Detect which cell encompasses the target text, then output its (x, y) center coordinate. 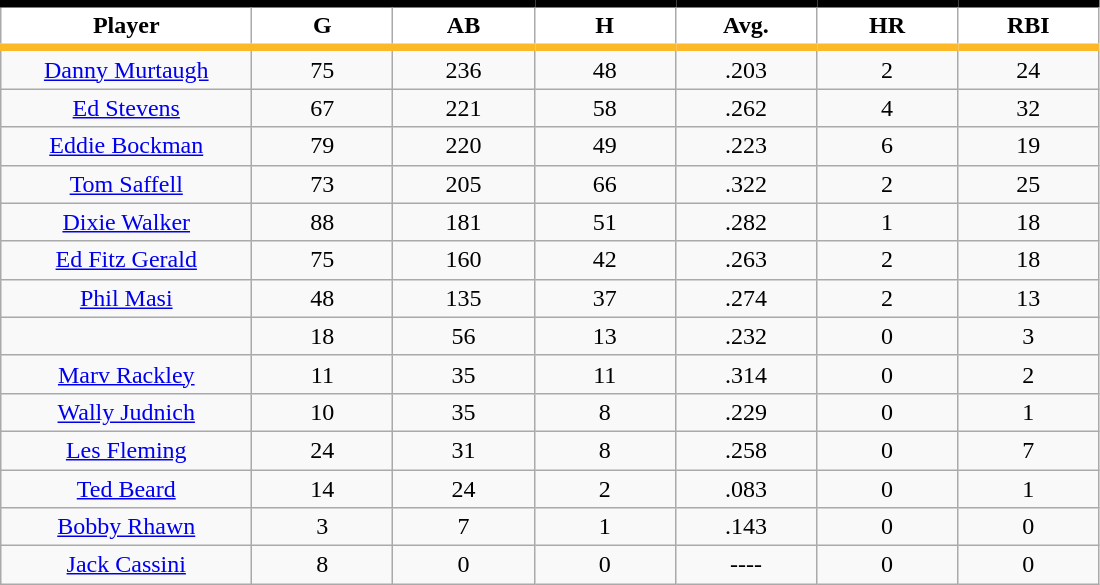
Ed Fitz Gerald (126, 260)
67 (322, 108)
Ed Stevens (126, 108)
Avg. (746, 26)
88 (322, 222)
G (322, 26)
51 (604, 222)
.229 (746, 412)
.083 (746, 489)
.274 (746, 298)
Dixie Walker (126, 222)
.203 (746, 68)
66 (604, 184)
236 (464, 68)
10 (322, 412)
160 (464, 260)
.282 (746, 222)
.232 (746, 336)
.262 (746, 108)
Wally Judnich (126, 412)
.223 (746, 146)
25 (1028, 184)
.314 (746, 374)
181 (464, 222)
31 (464, 450)
Les Fleming (126, 450)
220 (464, 146)
56 (464, 336)
HR (886, 26)
73 (322, 184)
RBI (1028, 26)
.263 (746, 260)
Marv Rackley (126, 374)
Jack Cassini (126, 565)
Bobby Rhawn (126, 527)
32 (1028, 108)
37 (604, 298)
135 (464, 298)
42 (604, 260)
14 (322, 489)
AB (464, 26)
Ted Beard (126, 489)
205 (464, 184)
19 (1028, 146)
Tom Saffell (126, 184)
Eddie Bockman (126, 146)
79 (322, 146)
221 (464, 108)
H (604, 26)
.322 (746, 184)
---- (746, 565)
Danny Murtaugh (126, 68)
Player (126, 26)
.258 (746, 450)
Phil Masi (126, 298)
58 (604, 108)
6 (886, 146)
.143 (746, 527)
49 (604, 146)
4 (886, 108)
